Search for the cell housing the specified text and yield its (X, Y) center coordinate. 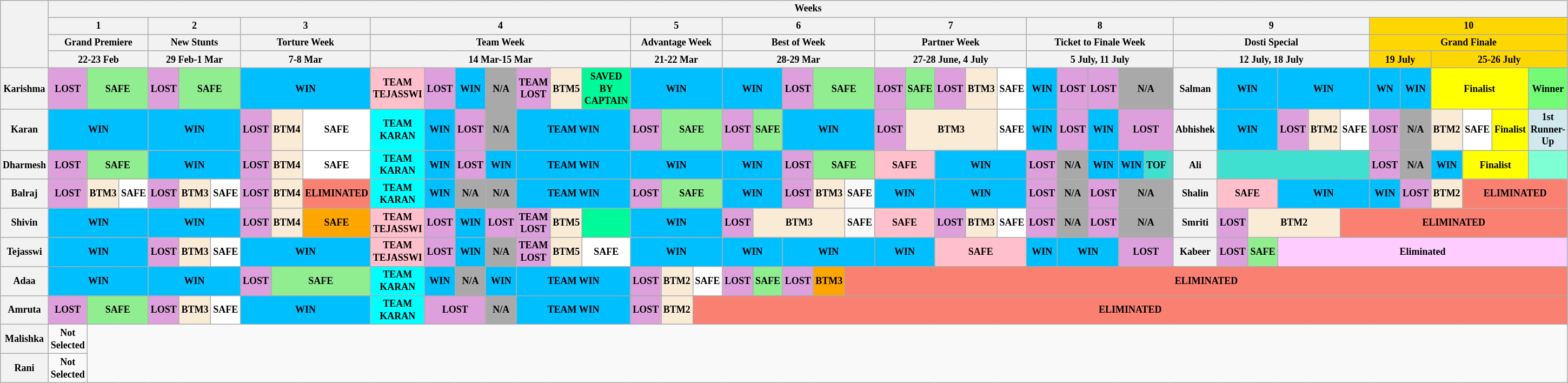
27-28 June, 4 July (951, 60)
3 (306, 26)
Smriti (1195, 223)
29 Feb-1 Mar (194, 60)
8 (1100, 26)
19 July (1400, 60)
2 (194, 26)
9 (1272, 26)
Karan (25, 130)
4 (501, 26)
14 Mar-15 Mar (501, 60)
5 July, 11 July (1100, 60)
New Stunts (194, 42)
Kabeer (1195, 252)
Balraj (25, 194)
Winner (1547, 88)
Shivin (25, 223)
Amruta (25, 310)
7-8 Mar (306, 60)
Advantage Week (676, 42)
WN (1385, 88)
6 (798, 26)
1st Runner-Up (1547, 130)
Weeks (808, 9)
28-29 Mar (798, 60)
25-26 July (1499, 60)
Torture Week (306, 42)
Shalin (1195, 194)
Adaa (25, 281)
Malishka (25, 339)
12 July, 18 July (1272, 60)
Eliminated (1423, 252)
22-23 Feb (98, 60)
SAVED BY CAPTAIN (606, 88)
Grand Premiere (98, 42)
Grand Finale (1469, 42)
Ticket to Finale Week (1100, 42)
Best of Week (798, 42)
Team Week (501, 42)
Ali (1195, 165)
21-22 Mar (676, 60)
Tejasswi (25, 252)
Salman (1195, 88)
TOF (1156, 165)
10 (1469, 26)
5 (676, 26)
Rani (25, 368)
1 (98, 26)
Abhishek (1195, 130)
Dosti Special (1272, 42)
Partner Week (951, 42)
Karishma (25, 88)
Dharmesh (25, 165)
7 (951, 26)
